For the text-containing cell, return its midpoint in [X, Y] coordinate format. 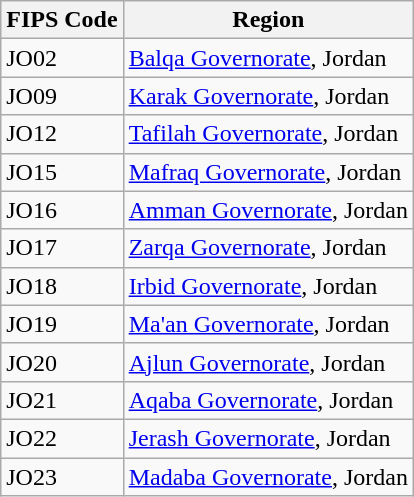
JO22 [62, 438]
Mafraq Governorate, Jordan [268, 172]
JO20 [62, 362]
Tafilah Governorate, Jordan [268, 134]
Irbid Governorate, Jordan [268, 286]
Balqa Governorate, Jordan [268, 58]
Ma'an Governorate, Jordan [268, 324]
JO16 [62, 210]
JO12 [62, 134]
Region [268, 20]
JO02 [62, 58]
Zarqa Governorate, Jordan [268, 248]
Ajlun Governorate, Jordan [268, 362]
JO17 [62, 248]
Amman Governorate, Jordan [268, 210]
JO18 [62, 286]
JO23 [62, 477]
JO09 [62, 96]
Aqaba Governorate, Jordan [268, 400]
JO15 [62, 172]
JO19 [62, 324]
Jerash Governorate, Jordan [268, 438]
Madaba Governorate, Jordan [268, 477]
Karak Governorate, Jordan [268, 96]
JO21 [62, 400]
FIPS Code [62, 20]
